Capture the cell that displays the provided text and extract its [X, Y] central coordinate. 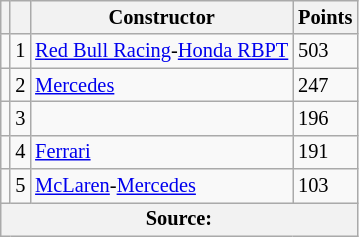
Mercedes [162, 85]
2 [20, 85]
103 [325, 186]
4 [20, 152]
3 [20, 118]
Red Bull Racing-Honda RBPT [162, 51]
247 [325, 85]
Points [325, 17]
191 [325, 152]
McLaren-Mercedes [162, 186]
5 [20, 186]
Ferrari [162, 152]
1 [20, 51]
503 [325, 51]
Constructor [162, 17]
196 [325, 118]
Source: [179, 219]
